Detect which cell encompasses the target text, then output its (x, y) center coordinate. 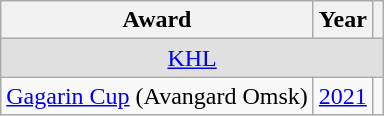
2021 (342, 96)
Gagarin Cup (Avangard Omsk) (158, 96)
KHL (192, 58)
Year (342, 20)
Award (158, 20)
